Scan for the cell matching the given text and deliver its (X, Y) coordinate at center. 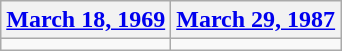
March 18, 1969 (86, 20)
March 29, 1987 (256, 20)
